Scan for the cell matching the given text and deliver its (X, Y) coordinate at center. 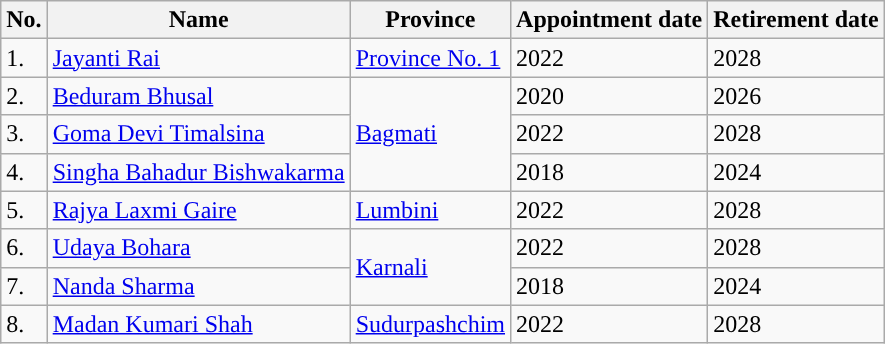
Sudurpashchim (430, 324)
Udaya Bohara (198, 248)
Jayanti Rai (198, 58)
Name (198, 20)
8. (24, 324)
Lumbini (430, 210)
Nanda Sharma (198, 286)
3. (24, 134)
4. (24, 172)
2026 (796, 96)
6. (24, 248)
Madan Kumari Shah (198, 324)
Appointment date (610, 20)
5. (24, 210)
Bagmati (430, 134)
Singha Bahadur Bishwakarma (198, 172)
No. (24, 20)
Retirement date (796, 20)
7. (24, 286)
Province (430, 20)
Goma Devi Timalsina (198, 134)
1. (24, 58)
Rajya Laxmi Gaire (198, 210)
Beduram Bhusal (198, 96)
2020 (610, 96)
2. (24, 96)
Province No. 1 (430, 58)
Karnali (430, 267)
